Return (x, y) of the center of cell containing provided text 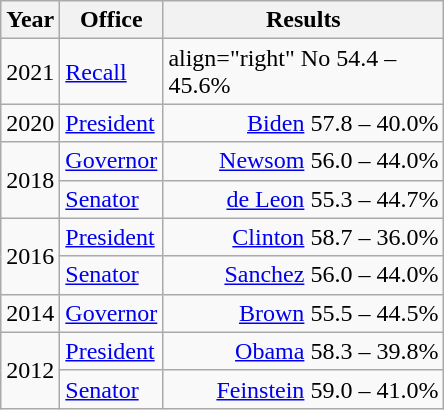
Newsom 56.0 – 44.0% (304, 161)
2018 (30, 180)
Recall (112, 72)
Office (112, 20)
2014 (30, 313)
align="right" No 54.4 – 45.6% (304, 72)
Results (304, 20)
de Leon 55.3 – 44.7% (304, 199)
Obama 58.3 – 39.8% (304, 351)
2020 (30, 123)
Feinstein 59.0 – 41.0% (304, 389)
2012 (30, 370)
Biden 57.8 – 40.0% (304, 123)
Sanchez 56.0 – 44.0% (304, 275)
Clinton 58.7 – 36.0% (304, 237)
2021 (30, 72)
Year (30, 20)
Brown 55.5 – 44.5% (304, 313)
2016 (30, 256)
